Search for the cell housing the specified text and yield its (x, y) center coordinate. 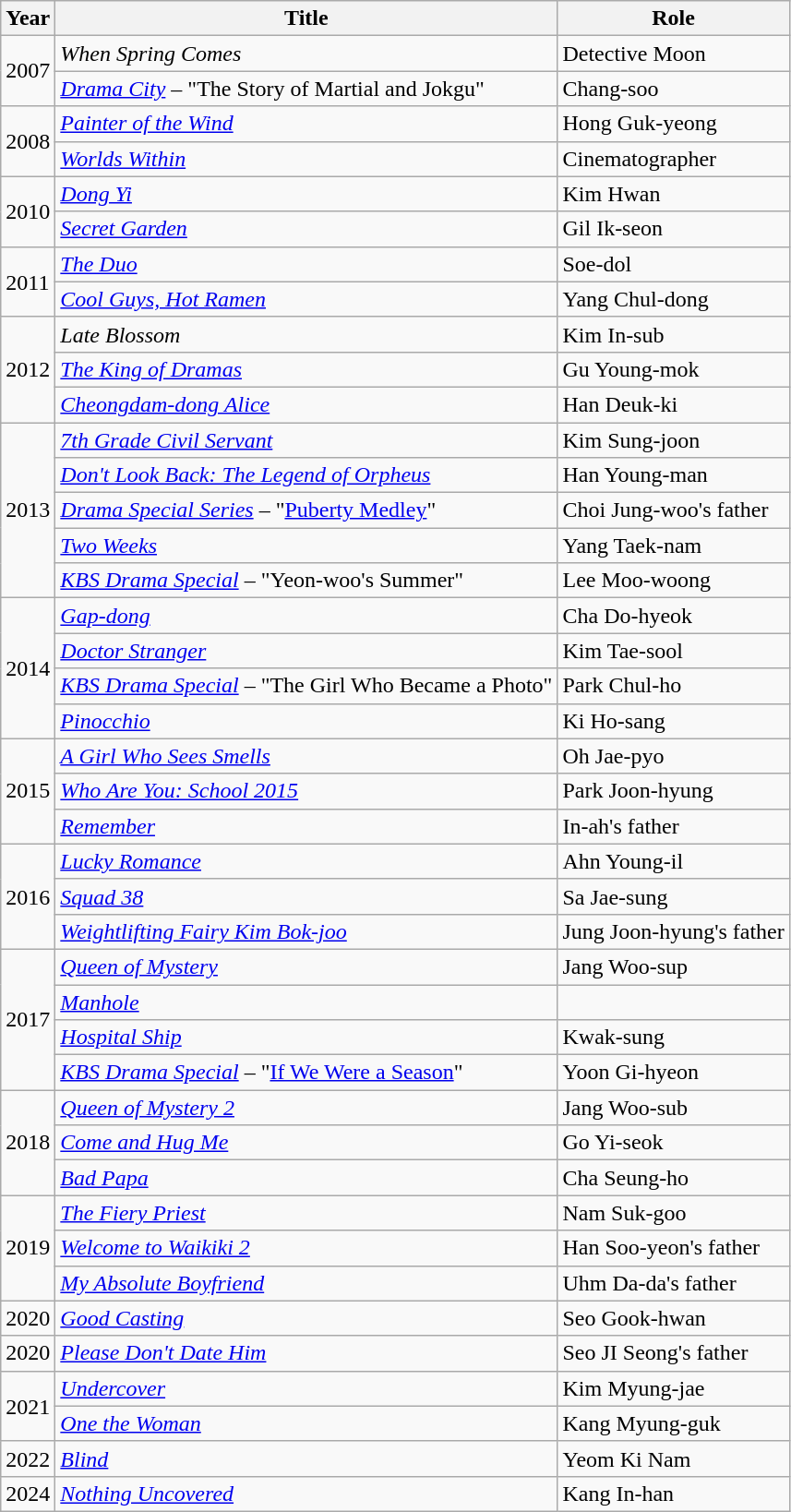
Nam Suk-goo (674, 1213)
Worlds Within (306, 159)
Gil Ik-seon (674, 229)
Drama Special Series – "Puberty Medley" (306, 510)
Kang In-han (674, 1494)
Park Joon-hyung (674, 791)
The Duo (306, 264)
Role (674, 18)
Kim Hwan (674, 194)
Kim Sung-joon (674, 440)
Welcome to Waikiki 2 (306, 1248)
Who Are You: School 2015 (306, 791)
Sa Jae-sung (674, 896)
2011 (28, 282)
Yang Taek-nam (674, 546)
2015 (28, 791)
Cha Do-hyeok (674, 616)
Weightlifting Fairy Kim Bok-joo (306, 931)
Kang Myung-guk (674, 1423)
Don't Look Back: The Legend of Orpheus (306, 475)
7th Grade Civil Servant (306, 440)
Blind (306, 1458)
2008 (28, 141)
Han Young-man (674, 475)
In-ah's father (674, 826)
Cheongdam-dong Alice (306, 404)
Cha Seung-ho (674, 1178)
KBS Drama Special – "Yeon-woo's Summer" (306, 581)
Yang Chul-dong (674, 299)
Good Casting (306, 1318)
2007 (28, 71)
Nothing Uncovered (306, 1494)
2010 (28, 211)
Jang Woo-sup (674, 966)
Come and Hug Me (306, 1143)
2017 (28, 1019)
KBS Drama Special – "The Girl Who Became a Photo" (306, 686)
Park Chul-ho (674, 686)
Queen of Mystery 2 (306, 1108)
Doctor Stranger (306, 651)
One the Woman (306, 1423)
The King of Dramas (306, 369)
Two Weeks (306, 546)
Bad Papa (306, 1178)
Jang Woo-sub (674, 1108)
Seo Gook-hwan (674, 1318)
2019 (28, 1248)
Oh Jae-pyo (674, 756)
Han Soo-yeon's father (674, 1248)
Yeom Ki Nam (674, 1458)
Hospital Ship (306, 1038)
Seo JI Seong's father (674, 1353)
Jung Joon-hyung's father (674, 931)
Title (306, 18)
Kwak-sung (674, 1038)
Late Blossom (306, 334)
Uhm Da-da's father (674, 1283)
Chang-soo (674, 89)
Go Yi-seok (674, 1143)
Dong Yi (306, 194)
The Fiery Priest (306, 1213)
Hong Guk-yeong (674, 124)
2014 (28, 668)
2012 (28, 369)
KBS Drama Special – "If We Were a Season" (306, 1073)
Drama City – "The Story of Martial and Jokgu" (306, 89)
When Spring Comes (306, 54)
Queen of Mystery (306, 966)
Lucky Romance (306, 861)
Please Don't Date Him (306, 1353)
Detective Moon (674, 54)
2024 (28, 1494)
2021 (28, 1406)
2016 (28, 896)
Yoon Gi-hyeon (674, 1073)
Undercover (306, 1388)
Gap-dong (306, 616)
Choi Jung-woo's father (674, 510)
Remember (306, 826)
2018 (28, 1143)
Squad 38 (306, 896)
2013 (28, 510)
2022 (28, 1458)
Ki Ho-sang (674, 721)
Soe-dol (674, 264)
Gu Young-mok (674, 369)
Kim Tae-sool (674, 651)
Cinematographer (674, 159)
Kim In-sub (674, 334)
Secret Garden (306, 229)
Cool Guys, Hot Ramen (306, 299)
Ahn Young-il (674, 861)
Kim Myung-jae (674, 1388)
Painter of the Wind (306, 124)
My Absolute Boyfriend (306, 1283)
Han Deuk-ki (674, 404)
Pinocchio (306, 721)
Lee Moo-woong (674, 581)
Year (28, 18)
Manhole (306, 1002)
A Girl Who Sees Smells (306, 756)
